Search for the cell housing the specified text and yield its [x, y] center coordinate. 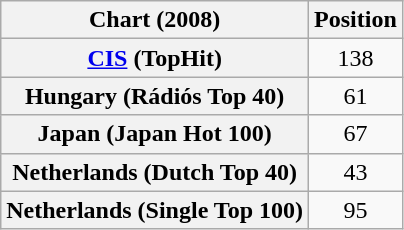
Japan (Japan Hot 100) [155, 134]
43 [356, 172]
Netherlands (Single Top 100) [155, 210]
CIS (TopHit) [155, 58]
Netherlands (Dutch Top 40) [155, 172]
Position [356, 20]
95 [356, 210]
67 [356, 134]
Hungary (Rádiós Top 40) [155, 96]
Chart (2008) [155, 20]
61 [356, 96]
138 [356, 58]
